Locate the cell with the specified text and output its (X, Y) center coordinate. 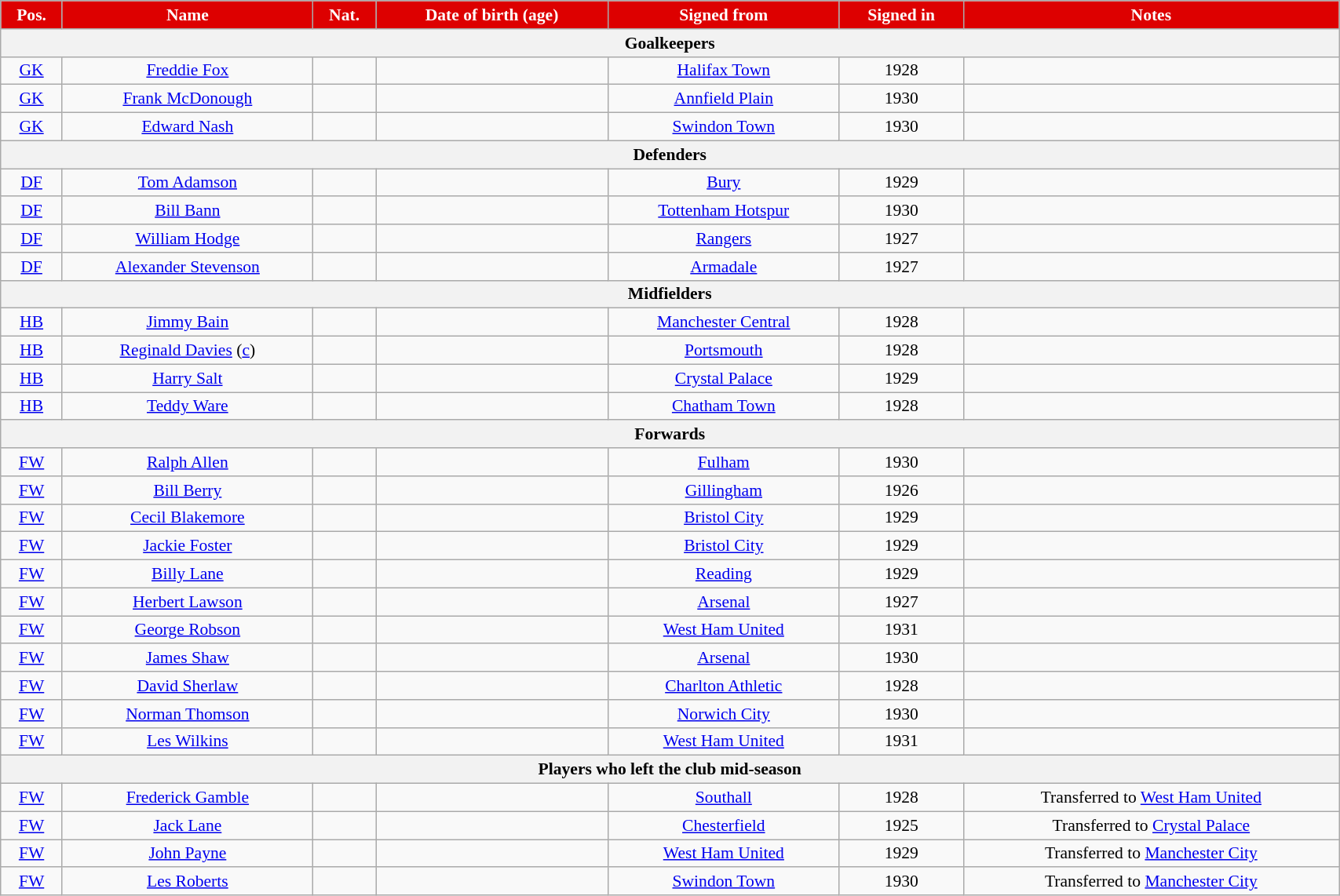
Goalkeepers (670, 43)
Halifax Town (724, 71)
Manchester Central (724, 322)
David Sherlaw (187, 686)
Notes (1151, 15)
James Shaw (187, 658)
Reginald Davies (c) (187, 351)
Harry Salt (187, 378)
Chatham Town (724, 406)
Jackie Foster (187, 546)
Name (187, 15)
Les Roberts (187, 882)
Southall (724, 798)
Defenders (670, 155)
William Hodge (187, 239)
Herbert Lawson (187, 602)
Bill Bann (187, 211)
Tom Adamson (187, 183)
Ralph Allen (187, 462)
Gillingham (724, 490)
Edward Nash (187, 127)
Billy Lane (187, 574)
Signed in (901, 15)
Norwich City (724, 714)
John Payne (187, 854)
Frederick Gamble (187, 798)
Jimmy Bain (187, 322)
1926 (901, 490)
Armadale (724, 267)
Charlton Athletic (724, 686)
Frank McDonough (187, 99)
George Robson (187, 630)
Alexander Stevenson (187, 267)
Forwards (670, 435)
Reading (724, 574)
Midfielders (670, 294)
Signed from (724, 15)
1925 (901, 825)
Crystal Palace (724, 378)
Chesterfield (724, 825)
Freddie Fox (187, 71)
Rangers (724, 239)
Tottenham Hotspur (724, 211)
Les Wilkins (187, 741)
Norman Thomson (187, 714)
Portsmouth (724, 351)
Fulham (724, 462)
Nat. (344, 15)
Jack Lane (187, 825)
Pos. (31, 15)
Players who left the club mid-season (670, 770)
Transferred to Crystal Palace (1151, 825)
Bill Berry (187, 490)
Transferred to West Ham United (1151, 798)
Cecil Blakemore (187, 518)
Teddy Ware (187, 406)
Date of birth (age) (491, 15)
Annfield Plain (724, 99)
Bury (724, 183)
